Capture the cell that displays the provided text and extract its [X, Y] central coordinate. 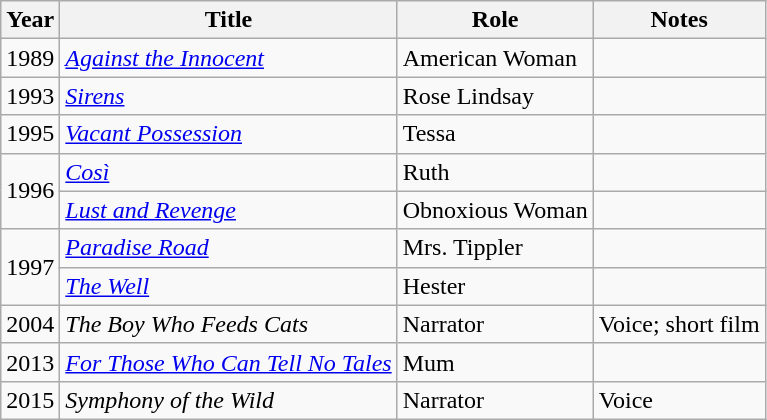
Against the Innocent [228, 58]
Symphony of the Wild [228, 400]
2004 [30, 324]
Notes [679, 20]
Title [228, 20]
1993 [30, 96]
Year [30, 20]
Role [495, 20]
2015 [30, 400]
Così [228, 172]
American Woman [495, 58]
Vacant Possession [228, 134]
1997 [30, 267]
Paradise Road [228, 248]
Tessa [495, 134]
Sirens [228, 96]
Voice; short film [679, 324]
2013 [30, 362]
1996 [30, 191]
Mrs. Tippler [495, 248]
The Well [228, 286]
1989 [30, 58]
Voice [679, 400]
1995 [30, 134]
Rose Lindsay [495, 96]
Ruth [495, 172]
For Those Who Can Tell No Tales [228, 362]
Mum [495, 362]
Obnoxious Woman [495, 210]
The Boy Who Feeds Cats [228, 324]
Lust and Revenge [228, 210]
Hester [495, 286]
